From the cell containing the given text, extract its center point as (X, Y) coordinate. 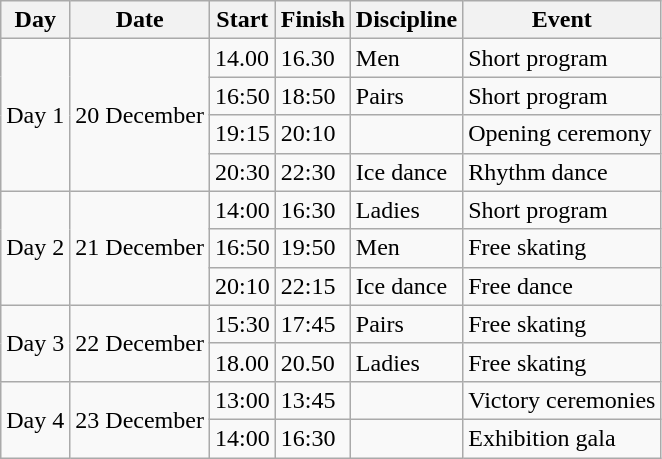
Event (562, 20)
20:30 (242, 172)
Opening ceremony (562, 134)
21 December (140, 248)
15:30 (242, 324)
18:50 (312, 96)
22:30 (312, 172)
19:50 (312, 248)
19:15 (242, 134)
16.30 (312, 58)
Day 4 (36, 419)
Free dance (562, 286)
Day 1 (36, 115)
22 December (140, 343)
Rhythm dance (562, 172)
Finish (312, 20)
Date (140, 20)
Discipline (406, 20)
14.00 (242, 58)
Exhibition gala (562, 438)
Start (242, 20)
13:00 (242, 400)
20.50 (312, 362)
18.00 (242, 362)
Victory ceremonies (562, 400)
Day 2 (36, 248)
13:45 (312, 400)
20 December (140, 115)
Day 3 (36, 343)
23 December (140, 419)
17:45 (312, 324)
22:15 (312, 286)
Day (36, 20)
